Output the (x, y) coordinate of the center of the cell containing the given text.  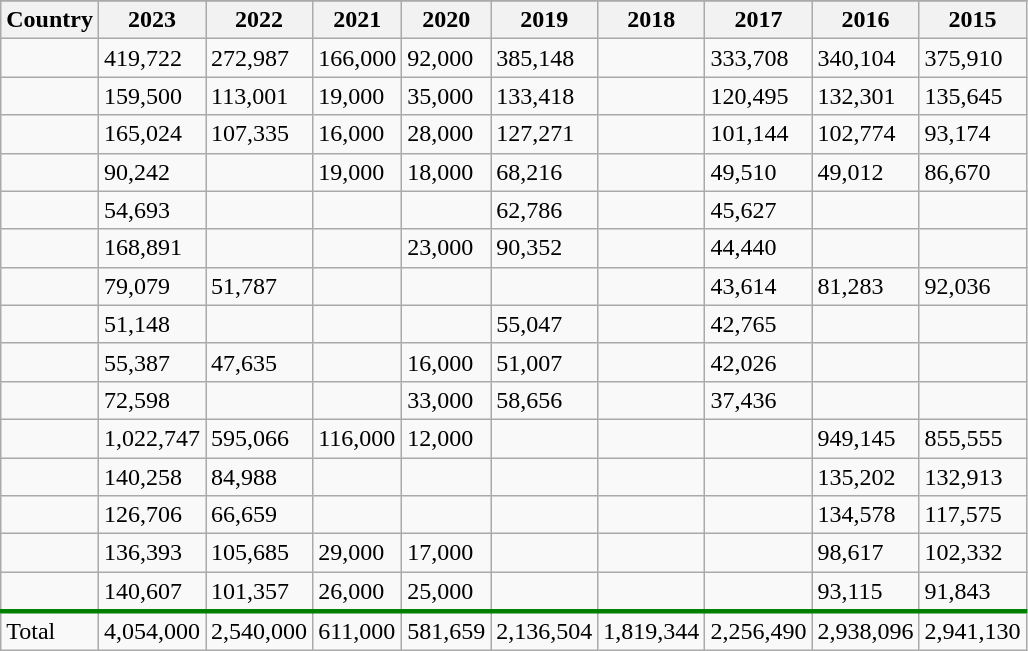
86,670 (972, 172)
135,202 (866, 477)
18,000 (446, 172)
340,104 (866, 58)
1,022,747 (152, 438)
90,352 (544, 248)
581,659 (446, 631)
79,079 (152, 286)
4,054,000 (152, 631)
126,706 (152, 515)
855,555 (972, 438)
91,843 (972, 592)
28,000 (446, 134)
35,000 (446, 96)
51,148 (152, 324)
37,436 (758, 400)
333,708 (758, 58)
113,001 (260, 96)
102,332 (972, 553)
84,988 (260, 477)
51,007 (544, 362)
2023 (152, 20)
23,000 (446, 248)
93,115 (866, 592)
135,645 (972, 96)
611,000 (358, 631)
272,987 (260, 58)
595,066 (260, 438)
136,393 (152, 553)
68,216 (544, 172)
2,256,490 (758, 631)
419,722 (152, 58)
101,357 (260, 592)
43,614 (758, 286)
134,578 (866, 515)
132,301 (866, 96)
12,000 (446, 438)
2022 (260, 20)
26,000 (358, 592)
55,387 (152, 362)
107,335 (260, 134)
17,000 (446, 553)
49,012 (866, 172)
165,024 (152, 134)
72,598 (152, 400)
375,910 (972, 58)
92,000 (446, 58)
2020 (446, 20)
133,418 (544, 96)
101,144 (758, 134)
81,283 (866, 286)
25,000 (446, 592)
166,000 (358, 58)
98,617 (866, 553)
2018 (652, 20)
62,786 (544, 210)
66,659 (260, 515)
93,174 (972, 134)
47,635 (260, 362)
2,136,504 (544, 631)
90,242 (152, 172)
Country (50, 20)
102,774 (866, 134)
42,026 (758, 362)
29,000 (358, 553)
2,941,130 (972, 631)
2016 (866, 20)
54,693 (152, 210)
140,607 (152, 592)
2,540,000 (260, 631)
2,938,096 (866, 631)
2015 (972, 20)
168,891 (152, 248)
2019 (544, 20)
385,148 (544, 58)
2021 (358, 20)
51,787 (260, 286)
92,036 (972, 286)
159,500 (152, 96)
55,047 (544, 324)
58,656 (544, 400)
117,575 (972, 515)
Total (50, 631)
44,440 (758, 248)
116,000 (358, 438)
120,495 (758, 96)
132,913 (972, 477)
33,000 (446, 400)
949,145 (866, 438)
127,271 (544, 134)
42,765 (758, 324)
45,627 (758, 210)
1,819,344 (652, 631)
105,685 (260, 553)
140,258 (152, 477)
49,510 (758, 172)
2017 (758, 20)
